Search for the cell housing the specified text and yield its (X, Y) center coordinate. 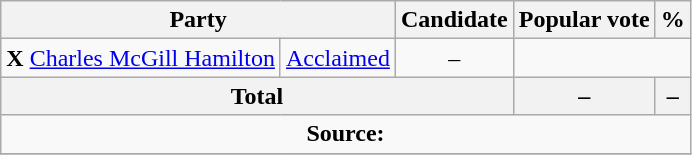
Source: (346, 134)
Popular vote (584, 20)
Total (257, 96)
X Charles McGill Hamilton (141, 58)
Candidate (454, 20)
Acclaimed (338, 58)
% (672, 20)
Party (198, 20)
